Identify which cell holds the provided text, then report its [X, Y] central coordinate. 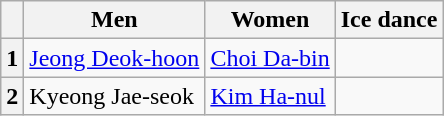
Choi Da-bin [270, 58]
1 [12, 58]
Jeong Deok-hoon [114, 58]
2 [12, 96]
Kyeong Jae-seok [114, 96]
Men [114, 20]
Ice dance [389, 20]
Kim Ha-nul [270, 96]
Women [270, 20]
